For the text-containing cell, return its midpoint in (x, y) coordinate format. 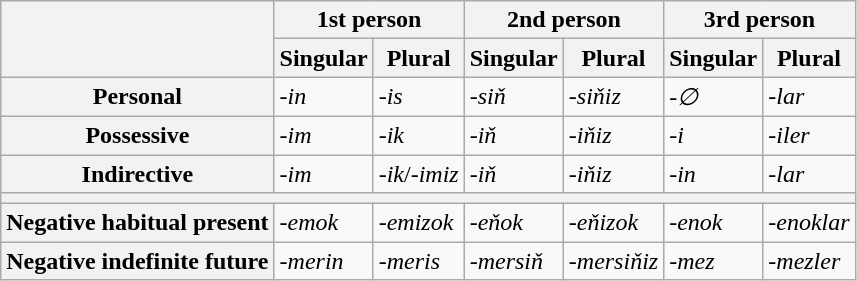
-ik/-imiz (418, 173)
-eňok (514, 223)
-meris (418, 261)
Personal (138, 97)
-is (418, 97)
Negative indefinite future (138, 261)
-ik (418, 135)
-iler (809, 135)
-enoklar (809, 223)
-i (714, 135)
-mezler (809, 261)
-∅ (714, 97)
-eňizok (613, 223)
-emizok (418, 223)
-merin (324, 261)
-mersiňiz (613, 261)
-siň (514, 97)
-emok (324, 223)
2nd person (564, 20)
-mez (714, 261)
Possessive (138, 135)
-mersiň (514, 261)
Negative habitual present (138, 223)
-enok (714, 223)
-siňiz (613, 97)
Indirective (138, 173)
1st person (369, 20)
3rd person (760, 20)
